Search for the cell housing the specified text and yield its [x, y] center coordinate. 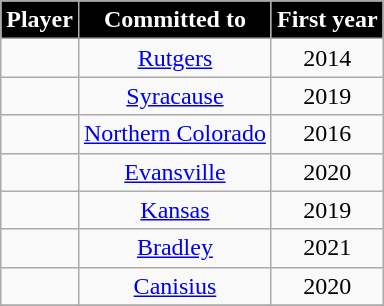
Bradley [174, 248]
Northern Colorado [174, 134]
Syracause [174, 96]
Kansas [174, 210]
Evansville [174, 172]
2016 [327, 134]
Canisius [174, 286]
Committed to [174, 20]
Rutgers [174, 58]
First year [327, 20]
2021 [327, 248]
Player [40, 20]
2014 [327, 58]
